Identify which cell holds the provided text, then report its [X, Y] central coordinate. 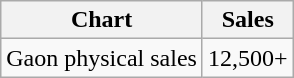
Gaon physical sales [102, 58]
Sales [248, 20]
Chart [102, 20]
12,500+ [248, 58]
